Determine the (X, Y) coordinate at the center of the cell enclosing the given text.  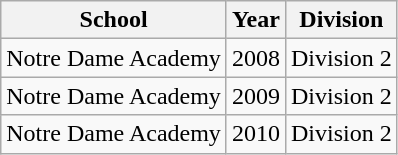
School (114, 20)
Year (256, 20)
Division (341, 20)
2008 (256, 58)
2010 (256, 134)
2009 (256, 96)
